Detect which cell encompasses the target text, then output its [x, y] center coordinate. 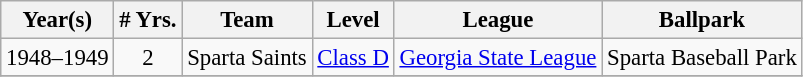
1948–1949 [58, 58]
# Yrs. [148, 20]
Ballpark [702, 20]
Georgia State League [498, 58]
Year(s) [58, 20]
Team [247, 20]
Sparta Baseball Park [702, 58]
League [498, 20]
Class D [353, 58]
Level [353, 20]
2 [148, 58]
Sparta Saints [247, 58]
